Provide the [x, y] coordinate of the cell's center where the given text is located.  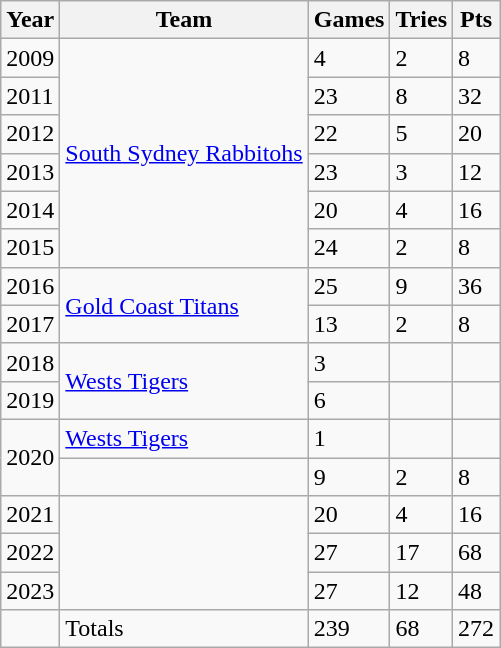
Year [30, 20]
22 [349, 134]
Totals [184, 629]
South Sydney Rabbitohs [184, 153]
5 [422, 134]
2023 [30, 591]
36 [476, 286]
2014 [30, 210]
239 [349, 629]
2021 [30, 515]
2019 [30, 400]
2011 [30, 96]
272 [476, 629]
2013 [30, 172]
Pts [476, 20]
48 [476, 591]
2020 [30, 457]
Gold Coast Titans [184, 305]
2012 [30, 134]
Games [349, 20]
6 [349, 400]
2018 [30, 362]
Tries [422, 20]
Team [184, 20]
2009 [30, 58]
17 [422, 553]
2015 [30, 248]
1 [349, 438]
2022 [30, 553]
2016 [30, 286]
2017 [30, 324]
25 [349, 286]
24 [349, 248]
32 [476, 96]
13 [349, 324]
